Extract the [x, y] coordinate from the center of the cell holding the provided text.  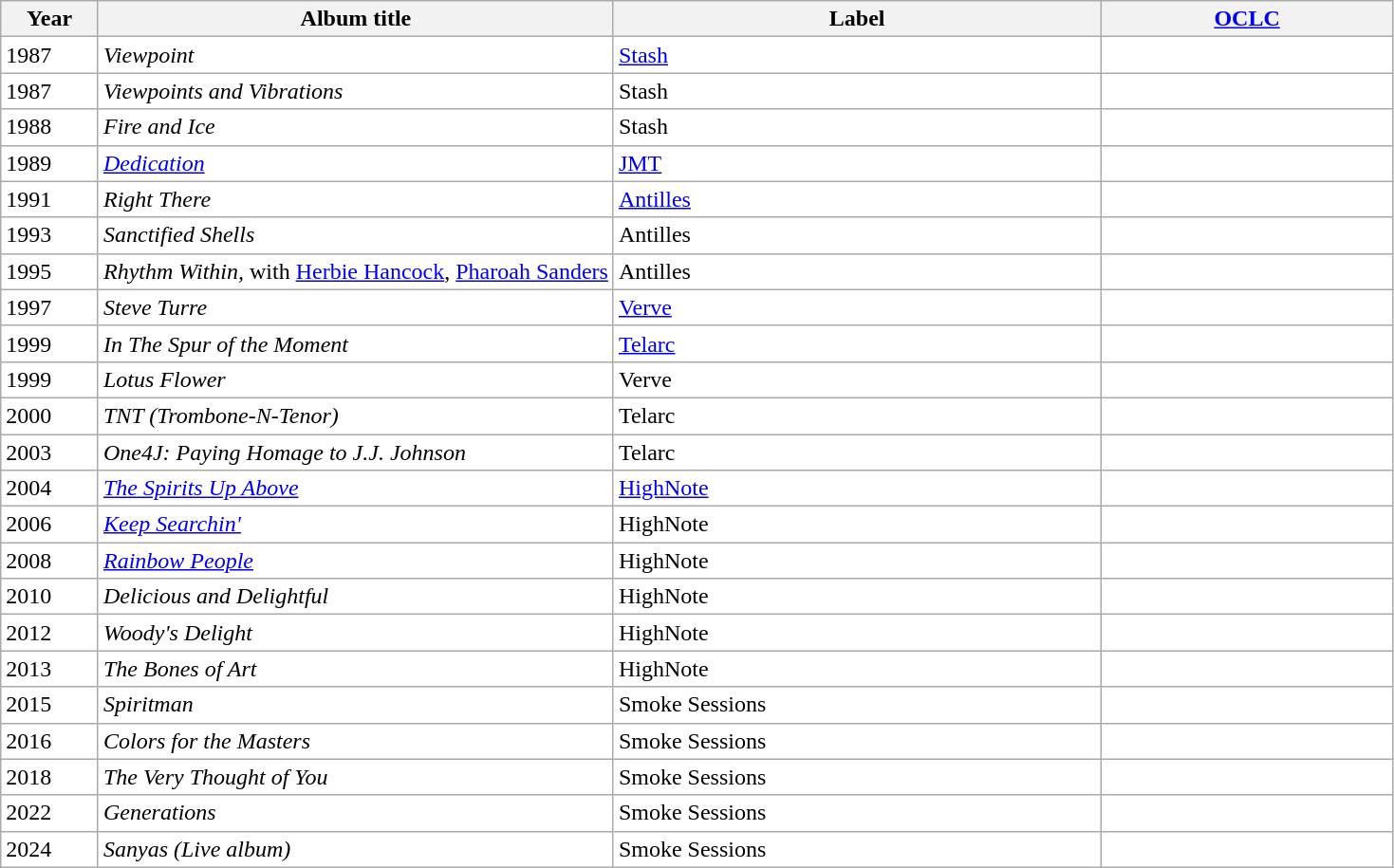
2000 [49, 416]
Generations [355, 813]
2016 [49, 741]
Spiritman [355, 705]
1993 [49, 235]
1995 [49, 271]
Rhythm Within, with Herbie Hancock, Pharoah Sanders [355, 271]
1997 [49, 307]
Colors for the Masters [355, 741]
Lotus Flower [355, 379]
2013 [49, 669]
TNT (Trombone-N-Tenor) [355, 416]
OCLC [1247, 19]
Steve Turre [355, 307]
1988 [49, 127]
JMT [857, 163]
One4J: Paying Homage to J.J. Johnson [355, 452]
1989 [49, 163]
Sanyas (Live album) [355, 849]
The Very Thought of You [355, 777]
Rainbow People [355, 561]
Fire and Ice [355, 127]
Delicious and Delightful [355, 597]
2015 [49, 705]
2024 [49, 849]
2022 [49, 813]
In The Spur of the Moment [355, 343]
2012 [49, 633]
Woody's Delight [355, 633]
Right There [355, 199]
Year [49, 19]
Viewpoints and Vibrations [355, 91]
2003 [49, 452]
2006 [49, 525]
Viewpoint [355, 55]
2010 [49, 597]
Dedication [355, 163]
Sanctified Shells [355, 235]
2004 [49, 489]
Album title [355, 19]
The Bones of Art [355, 669]
1991 [49, 199]
2008 [49, 561]
Label [857, 19]
The Spirits Up Above [355, 489]
Keep Searchin' [355, 525]
2018 [49, 777]
